Capture the cell that displays the provided text and extract its [X, Y] central coordinate. 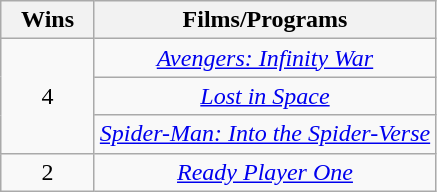
Spider-Man: Into the Spider-Verse [264, 134]
Avengers: Infinity War [264, 58]
Wins [48, 20]
2 [48, 172]
Films/Programs [264, 20]
4 [48, 96]
Lost in Space [264, 96]
Ready Player One [264, 172]
